Find where the given text appears and provide that cell's center as [x, y] coordinate. 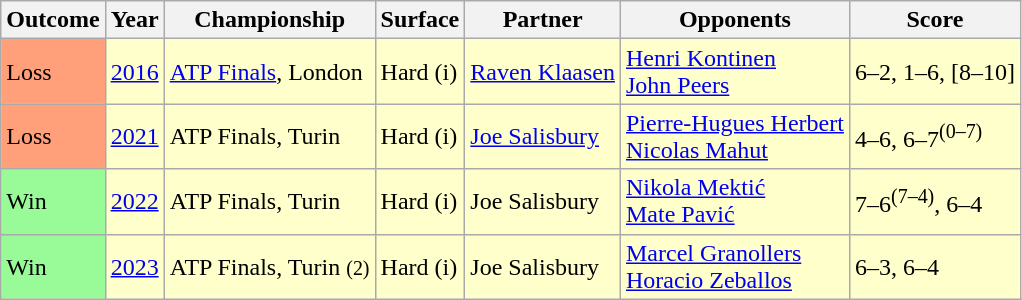
2021 [134, 136]
2022 [134, 202]
ATP Finals, London [270, 72]
Outcome [53, 20]
6–2, 1–6, [8–10] [934, 72]
2023 [134, 266]
Championship [270, 20]
ATP Finals, Turin (2) [270, 266]
4–6, 6–7(0–7) [934, 136]
Opponents [734, 20]
Score [934, 20]
Year [134, 20]
Raven Klaasen [543, 72]
7–6(7–4), 6–4 [934, 202]
2016 [134, 72]
Surface [420, 20]
6–3, 6–4 [934, 266]
Marcel Granollers Horacio Zeballos [734, 266]
Henri Kontinen John Peers [734, 72]
Nikola Mektić Mate Pavić [734, 202]
Partner [543, 20]
Pierre-Hugues Herbert Nicolas Mahut [734, 136]
